Extract the [x, y] coordinate from the center of the cell holding the provided text.  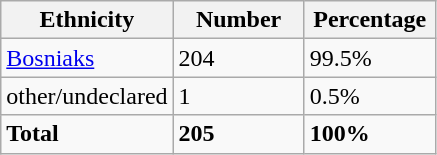
Total [87, 134]
Percentage [370, 20]
99.5% [370, 58]
Number [238, 20]
100% [370, 134]
Ethnicity [87, 20]
Bosniaks [87, 58]
other/undeclared [87, 96]
0.5% [370, 96]
1 [238, 96]
204 [238, 58]
205 [238, 134]
